Output the [x, y] coordinate of the center of the cell containing the given text.  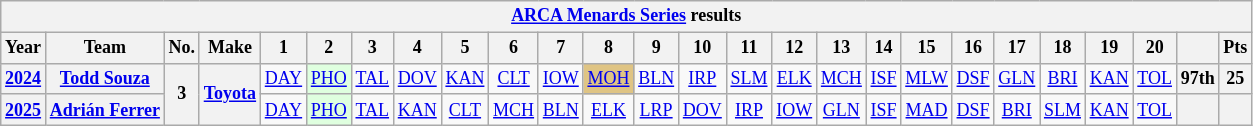
10 [702, 48]
11 [749, 48]
1 [283, 48]
Make [230, 48]
2 [328, 48]
2025 [24, 110]
Pts [1236, 48]
25 [1236, 78]
19 [1109, 48]
16 [973, 48]
Team [104, 48]
6 [514, 48]
MLW [926, 78]
No. [182, 48]
13 [842, 48]
Todd Souza [104, 78]
9 [656, 48]
14 [884, 48]
Adrián Ferrer [104, 110]
15 [926, 48]
ARCA Menards Series results [626, 16]
97th [1198, 78]
4 [417, 48]
12 [794, 48]
5 [465, 48]
MAD [926, 110]
2024 [24, 78]
LRP [656, 110]
7 [560, 48]
Year [24, 48]
8 [608, 48]
Toyota [230, 94]
20 [1154, 48]
17 [1017, 48]
18 [1063, 48]
MOH [608, 78]
